Return the (X, Y) coordinate for the center point of the cell that contains the specified text.  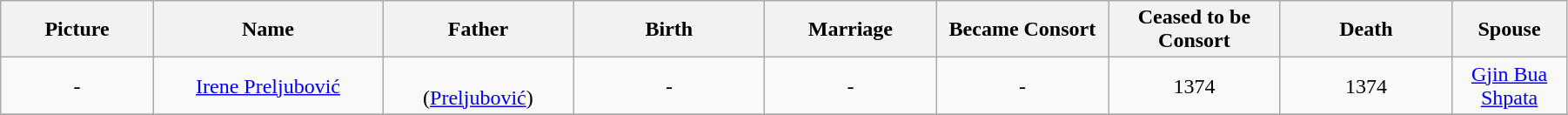
Became Consort (1022, 30)
Birth (668, 30)
Marriage (851, 30)
Picture (77, 30)
Father (479, 30)
Death (1366, 30)
(Preljubović) (479, 85)
Name (268, 30)
Ceased to be Consort (1195, 30)
Gjin Bua Shpata (1510, 85)
Spouse (1510, 30)
Irene Preljubović (268, 85)
